Output the [X, Y] coordinate of the center of the cell containing the given text.  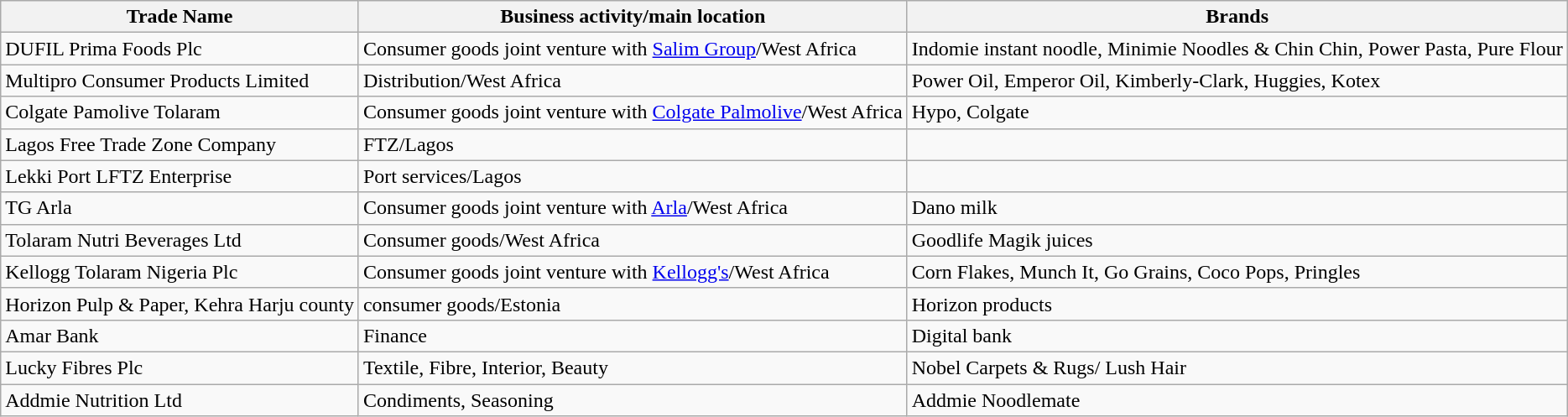
Trade Name [180, 17]
Multipro Consumer Products Limited [180, 81]
Addmie Noodlemate [1237, 400]
Amar Bank [180, 336]
Dano milk [1237, 208]
Nobel Carpets & Rugs/ Lush Hair [1237, 367]
Consumer goods joint venture with Salim Group/West Africa [633, 49]
Hypo, Colgate [1237, 112]
Lekki Port LFTZ Enterprise [180, 176]
Tolaram Nutri Beverages Ltd [180, 240]
Horizon products [1237, 304]
TG Arla [180, 208]
DUFIL Prima Foods Plc [180, 49]
Colgate Pamolive Tolaram [180, 112]
Goodlife Magik juices [1237, 240]
Indomie instant noodle, Minimie Noodles & Chin Chin, Power Pasta, Pure Flour [1237, 49]
Corn Flakes, Munch It, Go Grains, Coco Pops, Pringles [1237, 272]
Horizon Pulp & Paper, Kehra Harju county [180, 304]
Textile, Fibre, Interior, Beauty [633, 367]
Consumer goods/West Africa [633, 240]
Port services/Lagos [633, 176]
Addmie Nutrition Ltd [180, 400]
FTZ/Lagos [633, 144]
Distribution/West Africa [633, 81]
Digital bank [1237, 336]
Consumer goods joint venture with Kellogg's/West Africa [633, 272]
Kellogg Tolaram Nigeria Plc [180, 272]
Business activity/main location [633, 17]
Lagos Free Trade Zone Company [180, 144]
Power Oil, Emperor Oil, Kimberly-Clark, Huggies, Kotex [1237, 81]
Consumer goods joint venture with Arla/West Africa [633, 208]
consumer goods/Estonia [633, 304]
Lucky Fibres Plc [180, 367]
Consumer goods joint venture with Colgate Palmolive/West Africa [633, 112]
Finance [633, 336]
Brands [1237, 17]
Condiments, Seasoning [633, 400]
